For the text-containing cell, return its midpoint in [X, Y] coordinate format. 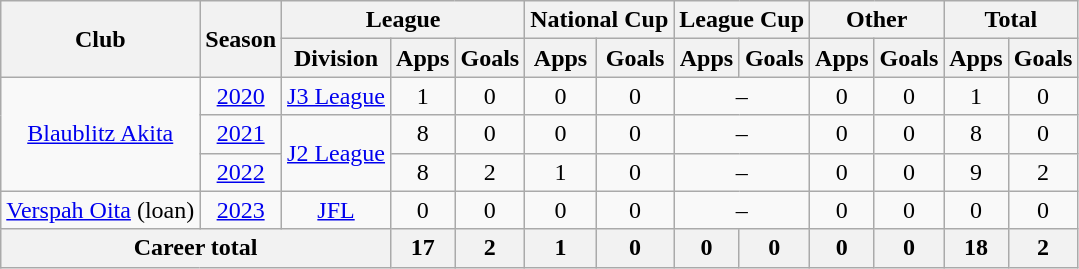
Career total [196, 248]
J3 League [336, 96]
Verspah Oita (loan) [100, 210]
JFL [336, 210]
National Cup [600, 20]
2022 [241, 172]
2020 [241, 96]
League [404, 20]
18 [976, 248]
Blaublitz Akita [100, 134]
Club [100, 39]
Season [241, 39]
2023 [241, 210]
17 [423, 248]
9 [976, 172]
League Cup [742, 20]
2021 [241, 134]
Division [336, 58]
J2 League [336, 153]
Total [1011, 20]
Other [877, 20]
